For the text-containing cell, return its midpoint in [X, Y] coordinate format. 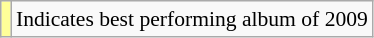
Indicates best performing album of 2009 [192, 19]
